Scan for the cell matching the given text and deliver its [X, Y] coordinate at center. 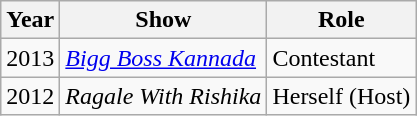
Contestant [342, 58]
Show [164, 20]
Bigg Boss Kannada [164, 58]
Role [342, 20]
Year [30, 20]
Herself (Host) [342, 96]
2013 [30, 58]
Ragale With Rishika [164, 96]
2012 [30, 96]
